Search for the cell housing the specified text and yield its (x, y) center coordinate. 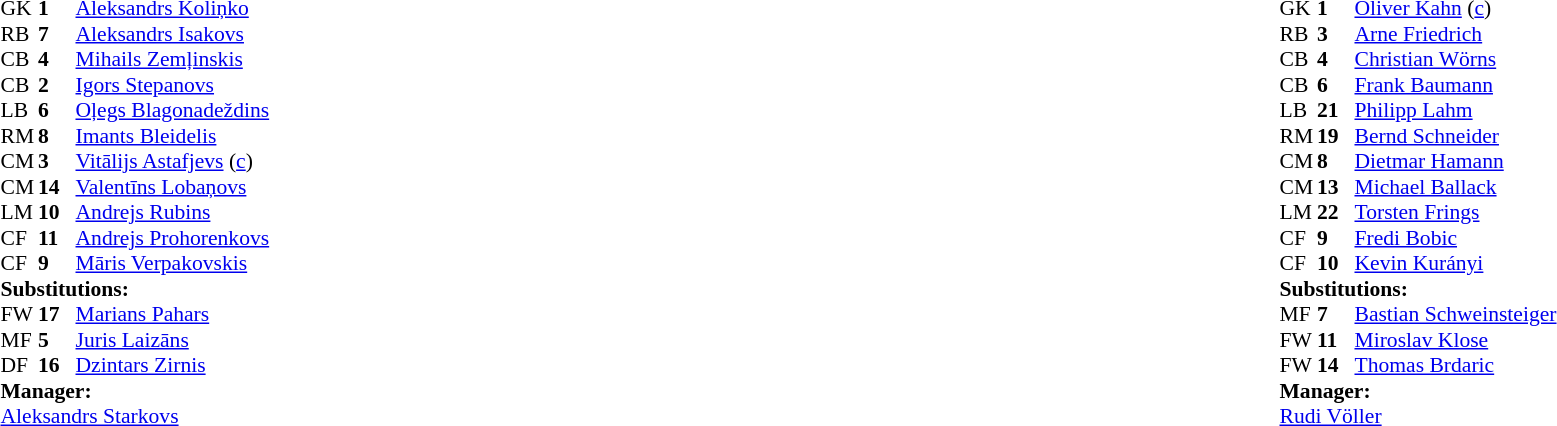
Imants Bleidelis (173, 136)
Bernd Schneider (1455, 136)
Andrejs Rubins (173, 213)
Oļegs Blagonadeždins (173, 111)
Māris Verpakovskis (173, 263)
Thomas Brdaric (1455, 365)
5 (57, 340)
DF (19, 365)
22 (1336, 213)
Arne Friedrich (1455, 34)
Mihails Zemļinskis (173, 59)
Michael Ballack (1455, 187)
Aleksandrs Isakovs (173, 34)
Torsten Frings (1455, 213)
17 (57, 315)
Marians Pahars (173, 315)
Igors Stepanovs (173, 85)
21 (1336, 111)
19 (1336, 136)
Miroslav Klose (1455, 340)
13 (1336, 187)
Valentīns Lobaņovs (173, 187)
Kevin Kurányi (1455, 263)
Dzintars Zirnis (173, 365)
Dietmar Hamann (1455, 161)
Fredi Bobic (1455, 238)
2 (57, 85)
16 (57, 365)
Vitālijs Astafjevs (c) (173, 161)
Bastian Schweinsteiger (1455, 315)
Frank Baumann (1455, 85)
Andrejs Prohorenkovs (173, 238)
Juris Laizāns (173, 340)
Christian Wörns (1455, 59)
Philipp Lahm (1455, 111)
